Search for the cell housing the specified text and yield its [x, y] center coordinate. 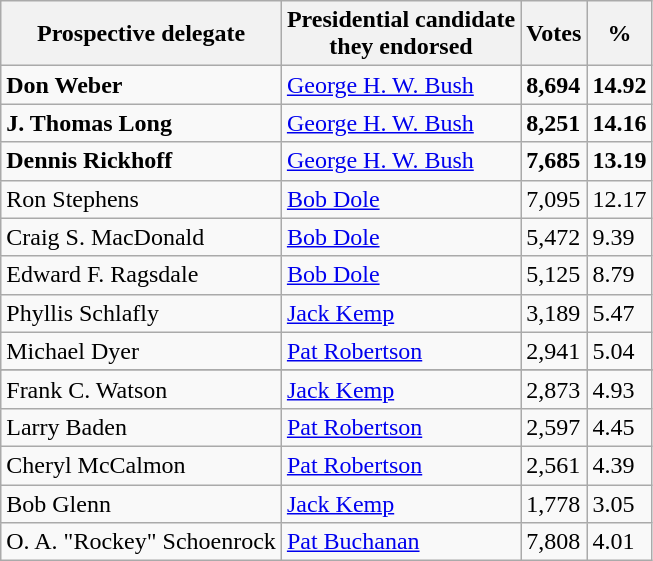
O. A. "Rockey" Schoenrock [142, 542]
8,251 [554, 123]
7,685 [554, 161]
% [620, 34]
14.92 [620, 85]
5,472 [554, 237]
Larry Baden [142, 427]
9.39 [620, 237]
8.79 [620, 275]
J. Thomas Long [142, 123]
Ron Stephens [142, 199]
1,778 [554, 503]
5,125 [554, 275]
13.19 [620, 161]
4.93 [620, 389]
Dennis Rickhoff [142, 161]
2,561 [554, 465]
Frank C. Watson [142, 389]
Presidential candidatethey endorsed [400, 34]
Phyllis Schlafly [142, 313]
14.16 [620, 123]
Bob Glenn [142, 503]
Edward F. Ragsdale [142, 275]
4.01 [620, 542]
3,189 [554, 313]
Don Weber [142, 85]
2,941 [554, 351]
Pat Buchanan [400, 542]
4.45 [620, 427]
Votes [554, 34]
2,597 [554, 427]
8,694 [554, 85]
2,873 [554, 389]
Michael Dyer [142, 351]
Cheryl McCalmon [142, 465]
3.05 [620, 503]
Prospective delegate [142, 34]
12.17 [620, 199]
5.47 [620, 313]
7,808 [554, 542]
7,095 [554, 199]
5.04 [620, 351]
Craig S. MacDonald [142, 237]
4.39 [620, 465]
